Scan for the cell matching the given text and deliver its [X, Y] coordinate at center. 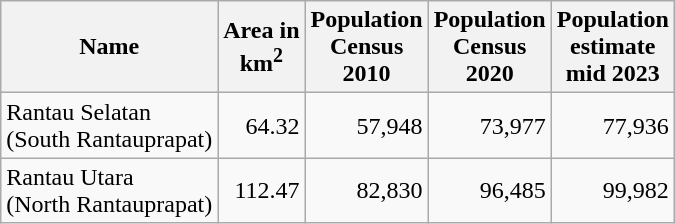
73,977 [490, 126]
77,936 [612, 126]
Rantau Selatan (South Rantauprapat) [110, 126]
PopulationCensus2010 [366, 47]
82,830 [366, 190]
99,982 [612, 190]
96,485 [490, 190]
Name [110, 47]
PopulationCensus2020 [490, 47]
Rantau Utara (North Rantauprapat) [110, 190]
Populationestimatemid 2023 [612, 47]
112.47 [262, 190]
Area in km2 [262, 47]
57,948 [366, 126]
64.32 [262, 126]
